Detect which cell encompasses the target text, then output its [x, y] center coordinate. 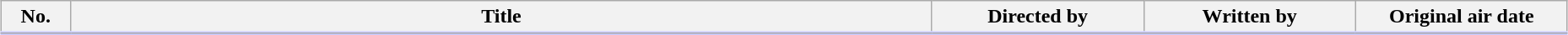
No. [35, 17]
Written by [1249, 17]
Title [501, 17]
Original air date [1462, 17]
Directed by [1038, 17]
